Find where the given text appears and provide that cell's center as [X, Y] coordinate. 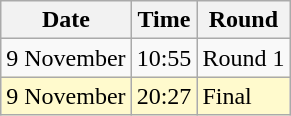
Time [164, 20]
Round 1 [244, 58]
Date [66, 20]
20:27 [164, 96]
10:55 [164, 58]
Round [244, 20]
Final [244, 96]
